Provide the (x, y) coordinate of the cell's center where the given text is located.  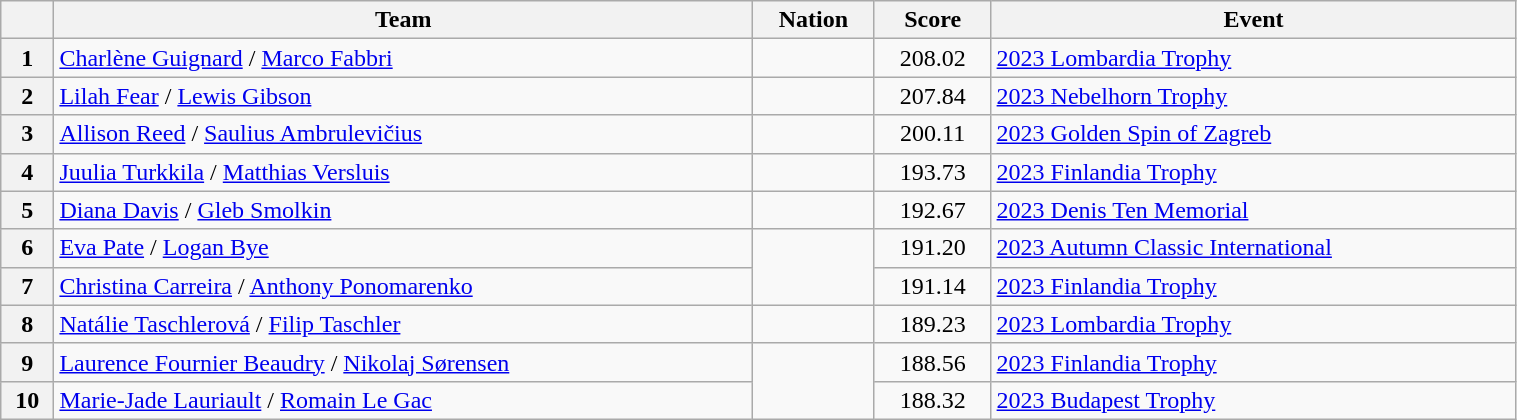
10 (28, 400)
2023 Budapest Trophy (1254, 400)
2023 Nebelhorn Trophy (1254, 96)
Score (932, 20)
2023 Golden Spin of Zagreb (1254, 134)
Eva Pate / Logan Bye (404, 248)
193.73 (932, 172)
Lilah Fear / Lewis Gibson (404, 96)
192.67 (932, 210)
2023 Autumn Classic International (1254, 248)
Juulia Turkkila / Matthias Versluis (404, 172)
Event (1254, 20)
Nation (813, 20)
2 (28, 96)
207.84 (932, 96)
Natálie Taschlerová / Filip Taschler (404, 324)
7 (28, 286)
Charlène Guignard / Marco Fabbri (404, 58)
4 (28, 172)
Marie-Jade Lauriault / Romain Le Gac (404, 400)
208.02 (932, 58)
188.32 (932, 400)
189.23 (932, 324)
Christina Carreira / Anthony Ponomarenko (404, 286)
200.11 (932, 134)
191.14 (932, 286)
Team (404, 20)
Allison Reed / Saulius Ambrulevičius (404, 134)
Diana Davis / Gleb Smolkin (404, 210)
5 (28, 210)
2023 Denis Ten Memorial (1254, 210)
1 (28, 58)
3 (28, 134)
8 (28, 324)
191.20 (932, 248)
Laurence Fournier Beaudry / Nikolaj Sørensen (404, 362)
188.56 (932, 362)
9 (28, 362)
6 (28, 248)
